Scan for the cell matching the given text and deliver its [X, Y] coordinate at center. 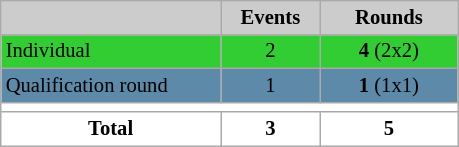
Rounds [388, 17]
2 [270, 51]
1 [270, 85]
Individual [111, 51]
Total [111, 129]
3 [270, 129]
4 (2x2) [388, 51]
5 [388, 129]
1 (1x1) [388, 85]
Qualification round [111, 85]
Events [270, 17]
